Identify which cell holds the provided text, then report its [x, y] central coordinate. 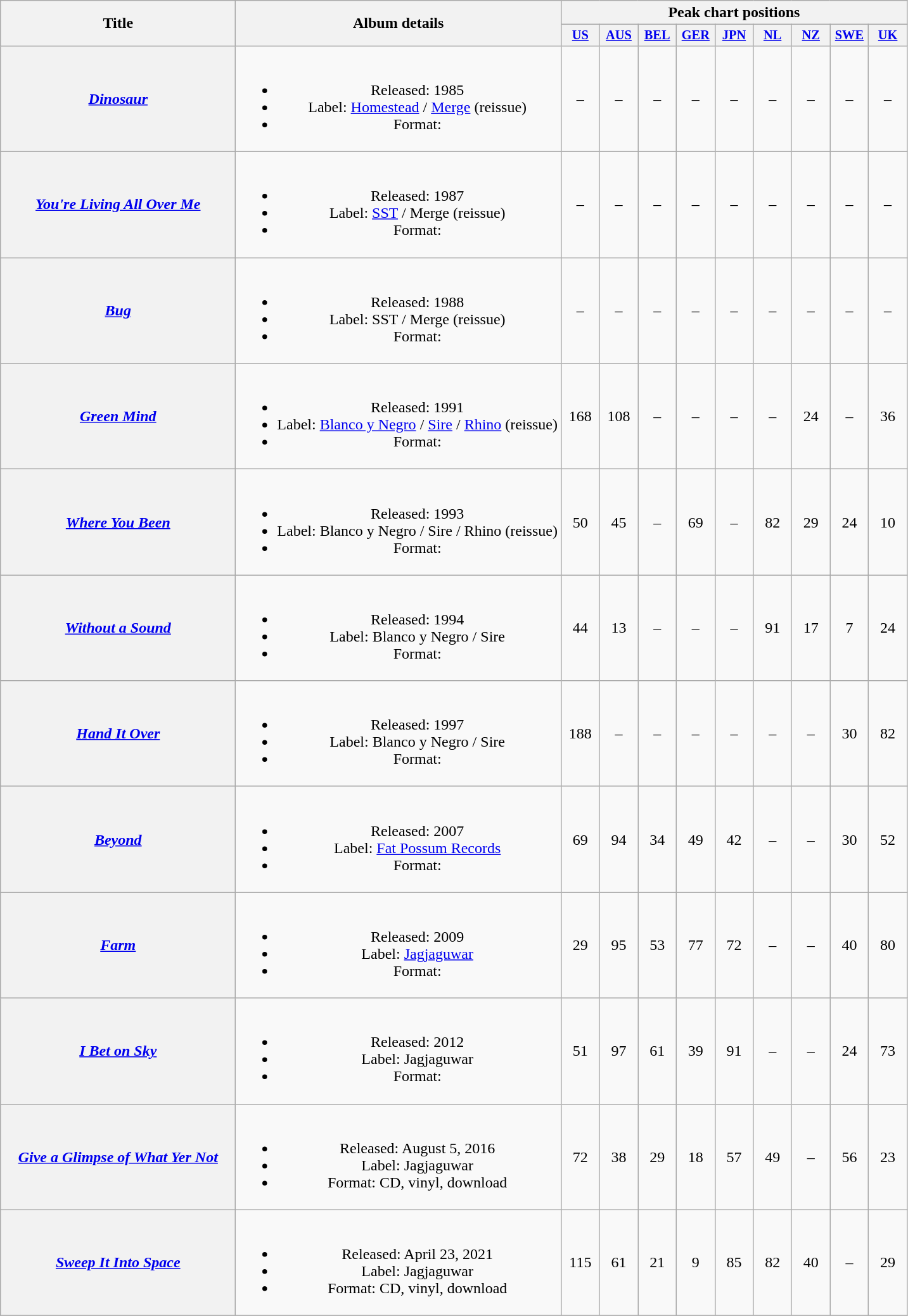
Released: August 5, 2016Label: JagjaguwarFormat: CD, vinyl, download [399, 1156]
Released: April 23, 2021Label: JagjaguwarFormat: CD, vinyl, download [399, 1263]
51 [580, 1051]
95 [618, 945]
Farm [118, 945]
34 [658, 840]
97 [618, 1051]
9 [696, 1263]
Released: 1985Label: Homestead / Merge (reissue)Format: [399, 99]
Released: 1997Label: Blanco y Negro / SireFormat: [399, 733]
UK [888, 35]
NZ [811, 35]
BEL [658, 35]
I Bet on Sky [118, 1051]
Give a Glimpse of What Yer Not [118, 1156]
52 [888, 840]
Released: 2007Label: Fat Possum RecordsFormat: [399, 840]
Released: 1993Label: Blanco y Negro / Sire / Rhino (reissue)Format: [399, 522]
73 [888, 1051]
42 [734, 840]
39 [696, 1051]
Title [118, 23]
17 [811, 628]
38 [618, 1156]
Hand It Over [118, 733]
188 [580, 733]
Where You Been [118, 522]
53 [658, 945]
168 [580, 417]
US [580, 35]
GER [696, 35]
Released: 2009Label: JagjaguwarFormat: [399, 945]
Released: 1991Label: Blanco y Negro / Sire / Rhino (reissue)Format: [399, 417]
36 [888, 417]
Dinosaur [118, 99]
18 [696, 1156]
77 [696, 945]
85 [734, 1263]
Beyond [118, 840]
NL [773, 35]
94 [618, 840]
SWE [849, 35]
Released: 2012Label: JagjaguwarFormat: [399, 1051]
80 [888, 945]
21 [658, 1263]
57 [734, 1156]
10 [888, 522]
AUS [618, 35]
44 [580, 628]
Peak chart positions [734, 13]
Released: 1994Label: Blanco y Negro / SireFormat: [399, 628]
7 [849, 628]
115 [580, 1263]
Released: 1988Label: SST / Merge (reissue)Format: [399, 310]
Green Mind [118, 417]
You're Living All Over Me [118, 205]
108 [618, 417]
13 [618, 628]
Album details [399, 23]
JPN [734, 35]
Bug [118, 310]
23 [888, 1156]
45 [618, 522]
Sweep It Into Space [118, 1263]
Released: 1987Label: SST / Merge (reissue)Format: [399, 205]
50 [580, 522]
56 [849, 1156]
Without a Sound [118, 628]
